Capture the cell that displays the provided text and extract its [x, y] central coordinate. 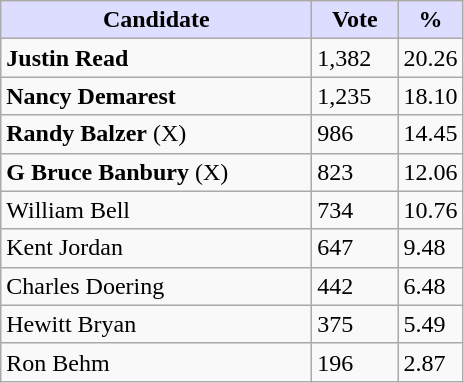
375 [355, 324]
% [430, 20]
734 [355, 210]
Ron Behm [156, 362]
647 [355, 248]
18.10 [430, 96]
Nancy Demarest [156, 96]
196 [355, 362]
2.87 [430, 362]
986 [355, 134]
20.26 [430, 58]
Vote [355, 20]
Randy Balzer (X) [156, 134]
William Bell [156, 210]
Justin Read [156, 58]
5.49 [430, 324]
823 [355, 172]
9.48 [430, 248]
6.48 [430, 286]
1,235 [355, 96]
14.45 [430, 134]
442 [355, 286]
Candidate [156, 20]
1,382 [355, 58]
Kent Jordan [156, 248]
10.76 [430, 210]
Charles Doering [156, 286]
12.06 [430, 172]
G Bruce Banbury (X) [156, 172]
Hewitt Bryan [156, 324]
